Detect which cell encompasses the target text, then output its [x, y] center coordinate. 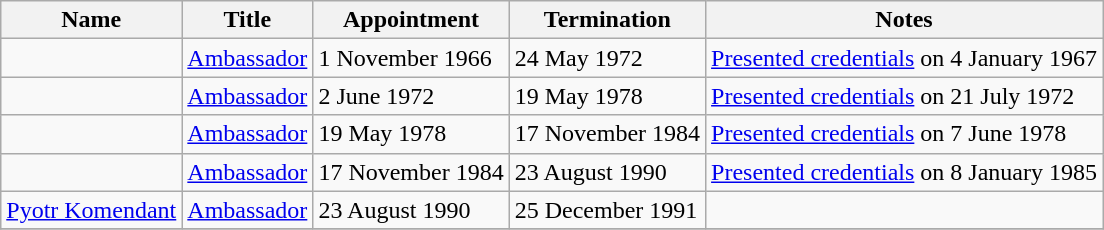
Pyotr Komendant [92, 210]
Name [92, 20]
Presented credentials on 8 January 1985 [904, 172]
25 December 1991 [607, 210]
24 May 1972 [607, 58]
Appointment [411, 20]
Presented credentials on 4 January 1967 [904, 58]
Title [248, 20]
Notes [904, 20]
2 June 1972 [411, 96]
Presented credentials on 7 June 1978 [904, 134]
1 November 1966 [411, 58]
Presented credentials on 21 July 1972 [904, 96]
Termination [607, 20]
